Output the [x, y] coordinate of the center of the cell containing the given text.  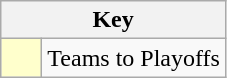
Key [114, 20]
Teams to Playoffs [134, 58]
